Detect which cell encompasses the target text, then output its [x, y] center coordinate. 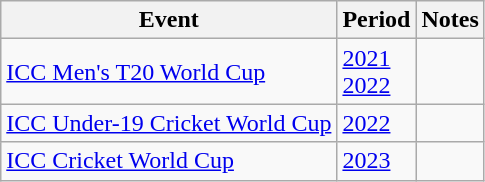
Period [376, 20]
Notes [450, 20]
ICC Under-19 Cricket World Cup [169, 123]
Event [169, 20]
2023 [376, 161]
2021 2022 [376, 72]
2022 [376, 123]
ICC Cricket World Cup [169, 161]
ICC Men's T20 World Cup [169, 72]
